Return the [X, Y] coordinate for the center point of the cell that contains the specified text.  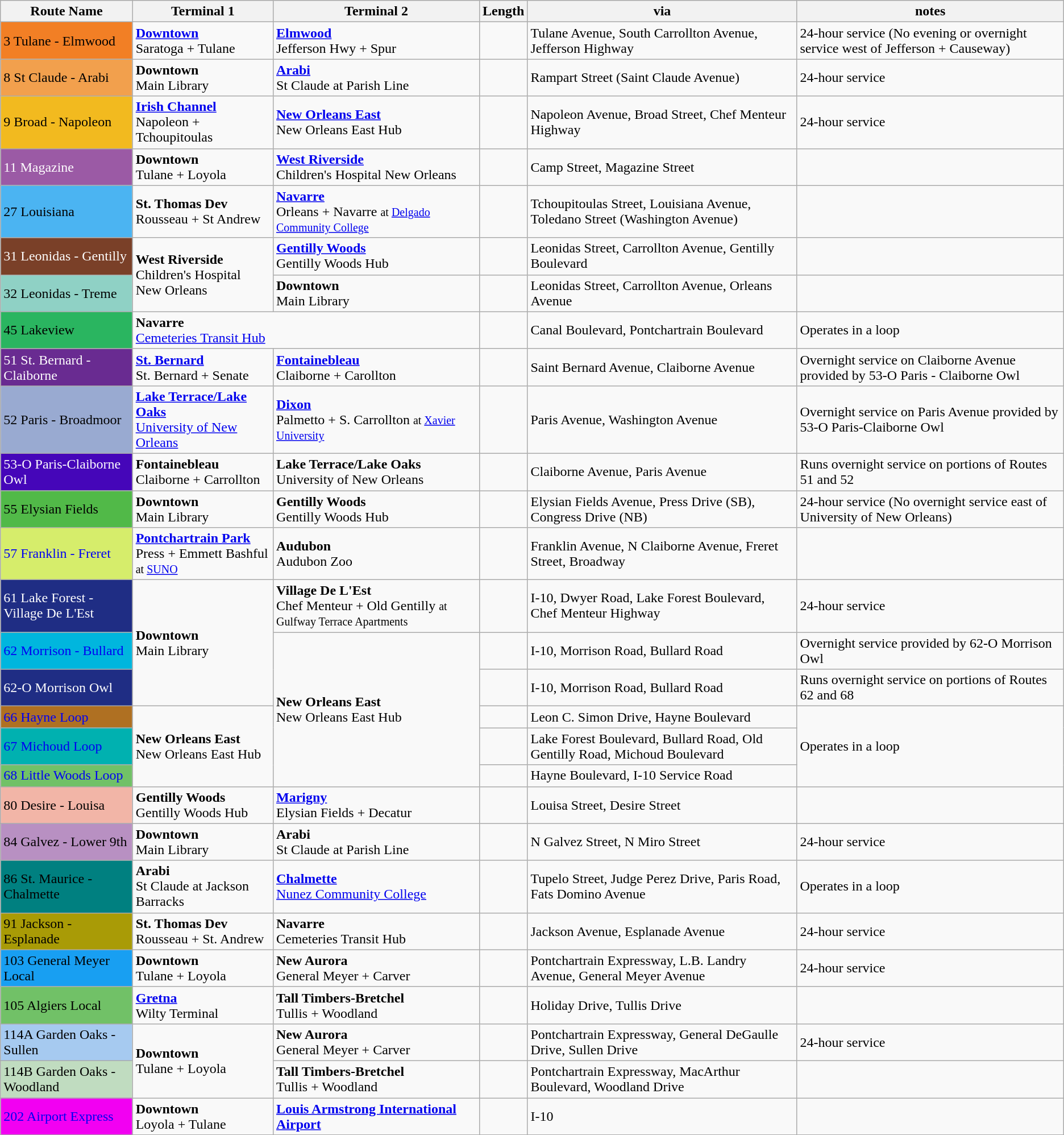
St. Thomas DevRousseau + St Andrew [202, 212]
Pontchartrain Expressway, MacArthur Boulevard, Woodland Drive [662, 1079]
9 Broad - Napoleon [66, 122]
31 Leonidas - Gentilly [66, 256]
57 Franklin - Freret [66, 554]
62 Morrison - Bullard [66, 651]
Irish ChannelNapoleon + Tchoupitoulas [202, 122]
Tulane Avenue, South Carrollton Avenue, Jefferson Highway [662, 41]
45 Lakeview [66, 330]
61 Lake Forest - Village De L'Est [66, 606]
Saint Bernard Avenue, Claiborne Avenue [662, 367]
Village De L'EstChef Menteur + Old Gentilly at Gulfway Terrace Apartments [376, 606]
Napoleon Avenue, Broad Street, Chef Menteur Highway [662, 122]
notes [930, 11]
80 Desire - Louisa [66, 805]
Pontchartrain Expressway, General DeGaulle Drive, Sullen Drive [662, 1042]
66 Hayne Loop [66, 717]
67 Michoud Loop [66, 746]
Runs overnight service on portions of Routes 51 and 52 [930, 472]
I-10 [662, 1116]
Franklin Avenue, N Claiborne Avenue, Freret Street, Broadway [662, 554]
84 Galvez - Lower 9th [66, 842]
DowntownLoyola + Tulane [202, 1116]
105 Algiers Local [66, 1005]
Route Name [66, 11]
8 St Claude - Arabi [66, 77]
Length [504, 11]
St. Thomas DevRousseau + St. Andrew [202, 931]
Camp Street, Magazine Street [662, 167]
3 Tulane - Elmwood [66, 41]
Audubon Audubon Zoo [376, 554]
MarignyElysian Fields + Decatur [376, 805]
114B Garden Oaks - Woodland [66, 1079]
ArabiSt Claude at Jackson Barracks [202, 887]
DowntownSaratoga + Tulane [202, 41]
52 Paris - Broadmoor [66, 420]
FontainebleauClaiborne + Carrollton [202, 472]
Claiborne Avenue, Paris Avenue [662, 472]
24-hour service (No evening or overnight service west of Jefferson + Causeway) [930, 41]
Paris Avenue, Washington Avenue [662, 420]
N Galvez Street, N Miro Street [662, 842]
Elysian Fields Avenue, Press Drive (SB), Congress Drive (NB) [662, 508]
Downtown Tulane + Loyola [202, 167]
via [662, 11]
Holiday Drive, Tullis Drive [662, 1005]
Leon C. Simon Drive, Hayne Boulevard [662, 717]
Canal Boulevard, Pontchartrain Boulevard [662, 330]
NavarreOrleans + Navarre at Delgado Community College [376, 212]
Lake Forest Boulevard, Bullard Road, Old Gentilly Road, Michoud Boulevard [662, 746]
32 Leonidas - Treme [66, 293]
Pontchartrain ParkPress + Emmett Bashful at SUNO [202, 554]
Louis Armstrong International Airport [376, 1116]
ChalmetteNunez Community College [376, 887]
FontainebleauClaiborne + Carollton [376, 367]
Tupelo Street, Judge Perez Drive, Paris Road, Fats Domino Avenue [662, 887]
Jackson Avenue, Esplanade Avenue [662, 931]
Overnight service provided by 62-O Morrison Owl [930, 651]
114A Garden Oaks - Sullen [66, 1042]
51 St. Bernard - Claiborne [66, 367]
Louisa Street, Desire Street [662, 805]
Leonidas Street, Carrollton Avenue, Orleans Avenue [662, 293]
Runs overnight service on portions of Routes 62 and 68 [930, 688]
86 St. Maurice - Chalmette [66, 887]
I-10, Dwyer Road, Lake Forest Boulevard, Chef Menteur Highway [662, 606]
GretnaWilty Terminal [202, 1005]
91 Jackson - Esplanade [66, 931]
62-O Morrison Owl [66, 688]
24-hour service (No overnight service east of University of New Orleans) [930, 508]
53-O Paris-Claiborne Owl [66, 472]
Overnight service on Paris Avenue provided by 53-O Paris-Claiborne Owl [930, 420]
Terminal 1 [202, 11]
ElmwoodJefferson Hwy + Spur [376, 41]
11 Magazine [66, 167]
27 Louisiana [66, 212]
55 Elysian Fields [66, 508]
202 Airport Express [66, 1116]
Overnight service on Claiborne Avenue provided by 53-O Paris - Claiborne Owl [930, 367]
Hayne Boulevard, I-10 Service Road [662, 776]
Terminal 2 [376, 11]
Leonidas Street, Carrollton Avenue, Gentilly Boulevard [662, 256]
Rampart Street (Saint Claude Avenue) [662, 77]
St. Bernard St. Bernard + Senate [202, 367]
103 General Meyer Local [66, 968]
68 Little Woods Loop [66, 776]
Pontchartrain Expressway, L.B. Landry Avenue, General Meyer Avenue [662, 968]
DixonPalmetto + S. Carrollton at Xavier University [376, 420]
Tchoupitoulas Street, Louisiana Avenue, Toledano Street (Washington Avenue) [662, 212]
